Output the (X, Y) coordinate of the center of the cell containing the given text.  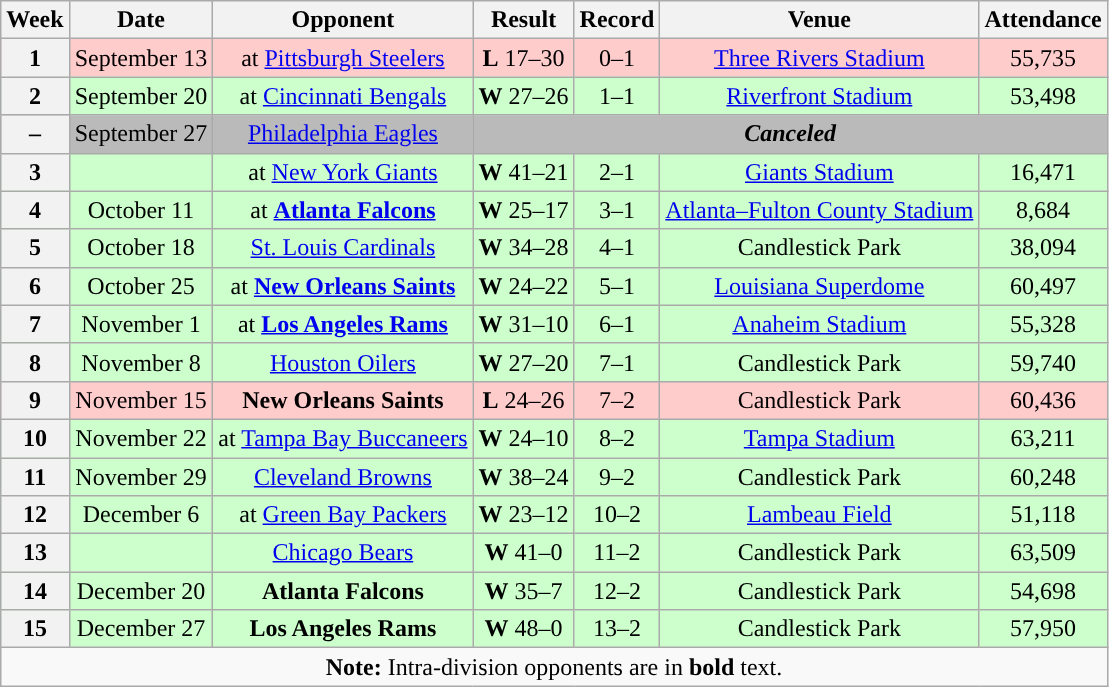
Tampa Stadium (820, 438)
60,248 (1043, 477)
63,211 (1043, 438)
W 48–0 (524, 629)
Note: Intra-division opponents are in bold text. (554, 667)
Houston Oilers (343, 362)
L 24–26 (524, 400)
1–1 (617, 96)
6–1 (617, 324)
57,950 (1043, 629)
59,740 (1043, 362)
6 (35, 286)
at Tampa Bay Buccaneers (343, 438)
7–1 (617, 362)
W 24–10 (524, 438)
53,498 (1043, 96)
Giants Stadium (820, 172)
8–2 (617, 438)
W 38–24 (524, 477)
Atlanta–Fulton County Stadium (820, 210)
at Cincinnati Bengals (343, 96)
4 (35, 210)
October 18 (141, 248)
5–1 (617, 286)
October 11 (141, 210)
5 (35, 248)
Chicago Bears (343, 553)
Riverfront Stadium (820, 96)
Atlanta Falcons (343, 591)
Philadelphia Eagles (343, 134)
W 24–22 (524, 286)
November 22 (141, 438)
60,497 (1043, 286)
November 8 (141, 362)
– (35, 134)
W 41–21 (524, 172)
60,436 (1043, 400)
Record (617, 20)
October 25 (141, 286)
Lambeau Field (820, 515)
at Los Angeles Rams (343, 324)
4–1 (617, 248)
9 (35, 400)
Date (141, 20)
3–1 (617, 210)
15 (35, 629)
3 (35, 172)
12–2 (617, 591)
St. Louis Cardinals (343, 248)
W 34–28 (524, 248)
51,118 (1043, 515)
55,328 (1043, 324)
7 (35, 324)
Los Angeles Rams (343, 629)
10–2 (617, 515)
December 27 (141, 629)
Louisiana Superdome (820, 286)
1 (35, 58)
November 15 (141, 400)
9–2 (617, 477)
at New York Giants (343, 172)
8,684 (1043, 210)
11–2 (617, 553)
New Orleans Saints (343, 400)
11 (35, 477)
10 (35, 438)
2–1 (617, 172)
16,471 (1043, 172)
13–2 (617, 629)
2 (35, 96)
September 20 (141, 96)
7–2 (617, 400)
November 1 (141, 324)
W 31–10 (524, 324)
W 23–12 (524, 515)
Three Rivers Stadium (820, 58)
September 27 (141, 134)
Opponent (343, 20)
W 27–20 (524, 362)
63,509 (1043, 553)
November 29 (141, 477)
December 6 (141, 515)
Anaheim Stadium (820, 324)
W 25–17 (524, 210)
December 20 (141, 591)
at New Orleans Saints (343, 286)
Venue (820, 20)
12 (35, 515)
at Green Bay Packers (343, 515)
L 17–30 (524, 58)
0–1 (617, 58)
at Pittsburgh Steelers (343, 58)
55,735 (1043, 58)
September 13 (141, 58)
38,094 (1043, 248)
Week (35, 20)
W 35–7 (524, 591)
Result (524, 20)
14 (35, 591)
54,698 (1043, 591)
Attendance (1043, 20)
W 27–26 (524, 96)
13 (35, 553)
Canceled (790, 134)
Cleveland Browns (343, 477)
8 (35, 362)
W 41–0 (524, 553)
at Atlanta Falcons (343, 210)
